Search for the cell housing the specified text and yield its [X, Y] center coordinate. 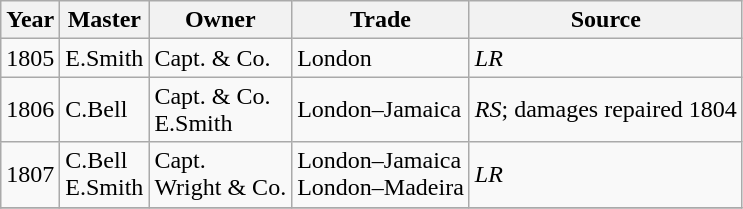
Capt.Wright & Co. [220, 174]
Source [606, 20]
Trade [381, 20]
C.BellE.Smith [104, 174]
London [381, 58]
1805 [30, 58]
E.Smith [104, 58]
1806 [30, 110]
RS; damages repaired 1804 [606, 110]
Capt. & Co.E.Smith [220, 110]
Master [104, 20]
Capt. & Co. [220, 58]
London–Jamaica [381, 110]
1807 [30, 174]
Owner [220, 20]
London–JamaicaLondon–Madeira [381, 174]
C.Bell [104, 110]
Year [30, 20]
